Search for the cell housing the specified text and yield its [X, Y] center coordinate. 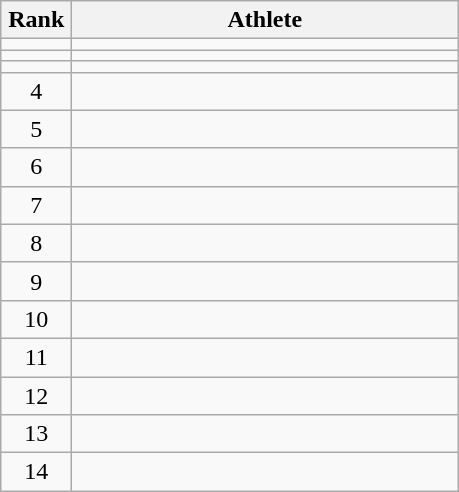
8 [36, 243]
13 [36, 434]
7 [36, 205]
9 [36, 281]
14 [36, 472]
12 [36, 395]
6 [36, 167]
Rank [36, 20]
5 [36, 129]
10 [36, 319]
4 [36, 91]
11 [36, 357]
Athlete [265, 20]
